Extract the (x, y) coordinate from the center of the cell holding the provided text.  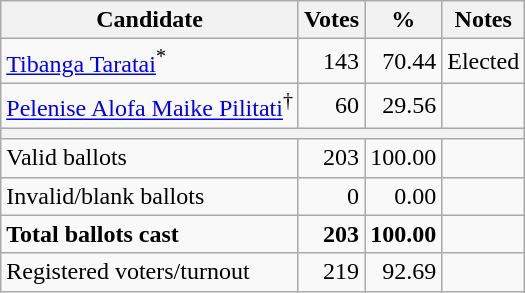
29.56 (404, 106)
Pelenise Alofa Maike Pilitati† (150, 106)
219 (331, 272)
Invalid/blank ballots (150, 196)
Votes (331, 20)
70.44 (404, 62)
Valid ballots (150, 158)
92.69 (404, 272)
Tibanga Taratai* (150, 62)
Registered voters/turnout (150, 272)
Total ballots cast (150, 234)
0.00 (404, 196)
60 (331, 106)
Candidate (150, 20)
0 (331, 196)
Elected (484, 62)
Notes (484, 20)
% (404, 20)
143 (331, 62)
